Determine the [x, y] coordinate at the center of the cell enclosing the given text.  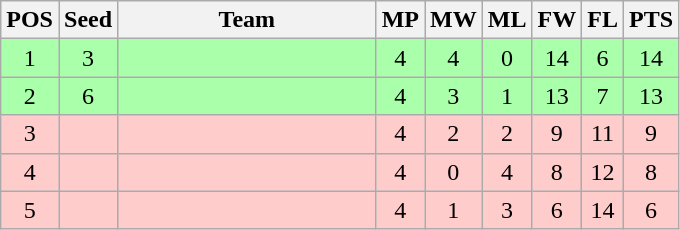
12 [603, 172]
7 [603, 96]
Seed [88, 20]
PTS [650, 20]
FL [603, 20]
5 [30, 210]
ML [507, 20]
11 [603, 134]
FW [557, 20]
Team [248, 20]
MW [453, 20]
POS [30, 20]
MP [400, 20]
